Return the (X, Y) coordinate for the center point of the cell that contains the specified text.  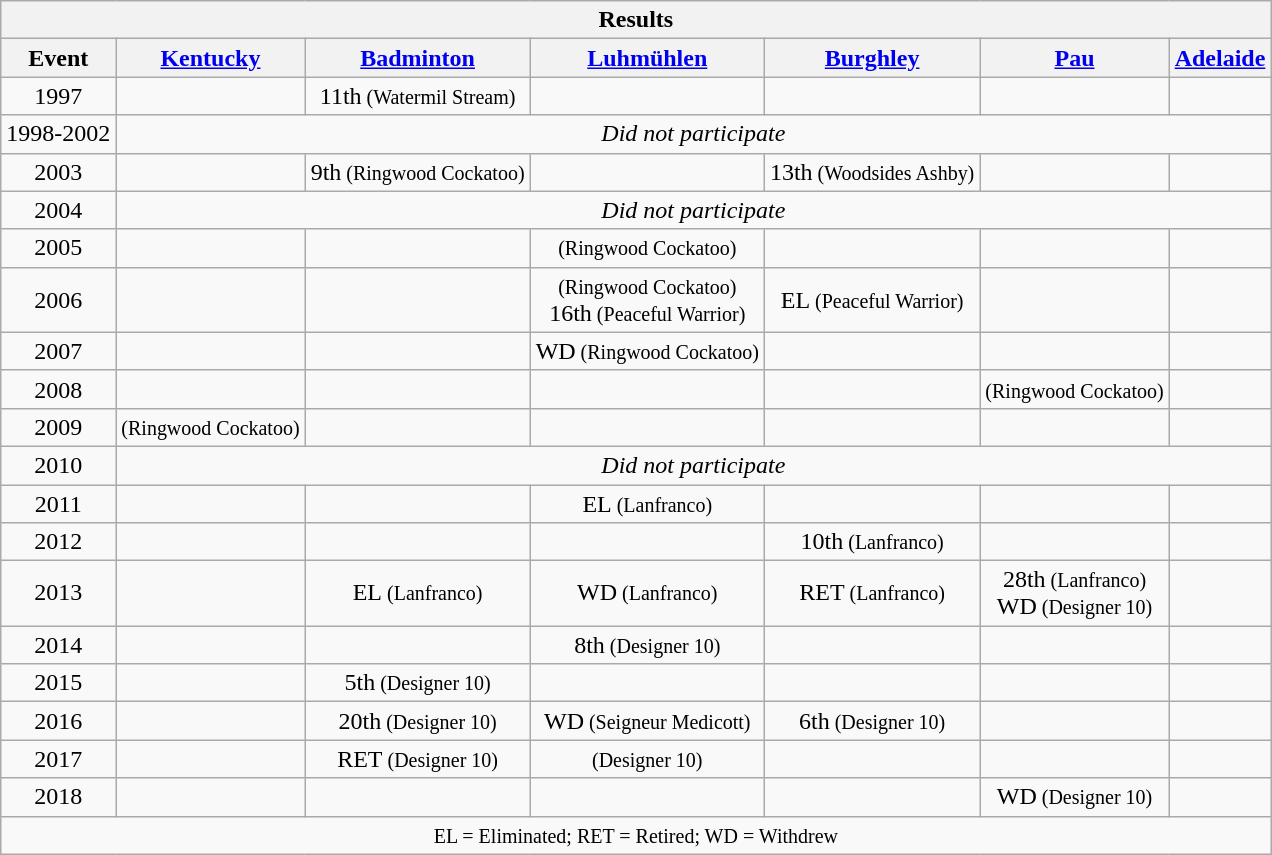
2008 (58, 389)
11th (Watermil Stream) (418, 96)
Luhmühlen (647, 58)
2014 (58, 645)
5th (Designer 10) (418, 683)
13th (Woodsides Ashby) (872, 172)
WD (Designer 10) (1074, 797)
Kentucky (210, 58)
Results (636, 20)
28th (Lanfranco)WD (Designer 10) (1074, 594)
10th (Lanfranco) (872, 542)
2015 (58, 683)
Adelaide (1220, 58)
EL (Peaceful Warrior) (872, 300)
Event (58, 58)
9th (Ringwood Cockatoo) (418, 172)
2016 (58, 721)
RET (Designer 10) (418, 759)
Badminton (418, 58)
8th (Designer 10) (647, 645)
2006 (58, 300)
2017 (58, 759)
WD (Ringwood Cockatoo) (647, 351)
Pau (1074, 58)
1997 (58, 96)
2003 (58, 172)
1998-2002 (58, 134)
2007 (58, 351)
EL = Eliminated; RET = Retired; WD = Withdrew (636, 835)
WD (Seigneur Medicott) (647, 721)
2011 (58, 503)
2009 (58, 427)
2018 (58, 797)
2005 (58, 248)
(Designer 10) (647, 759)
RET (Lanfranco) (872, 594)
Burghley (872, 58)
2012 (58, 542)
2004 (58, 210)
2013 (58, 594)
20th (Designer 10) (418, 721)
(Ringwood Cockatoo)16th (Peaceful Warrior) (647, 300)
2010 (58, 465)
WD (Lanfranco) (647, 594)
6th (Designer 10) (872, 721)
